Locate the cell with the specified text and output its [X, Y] center coordinate. 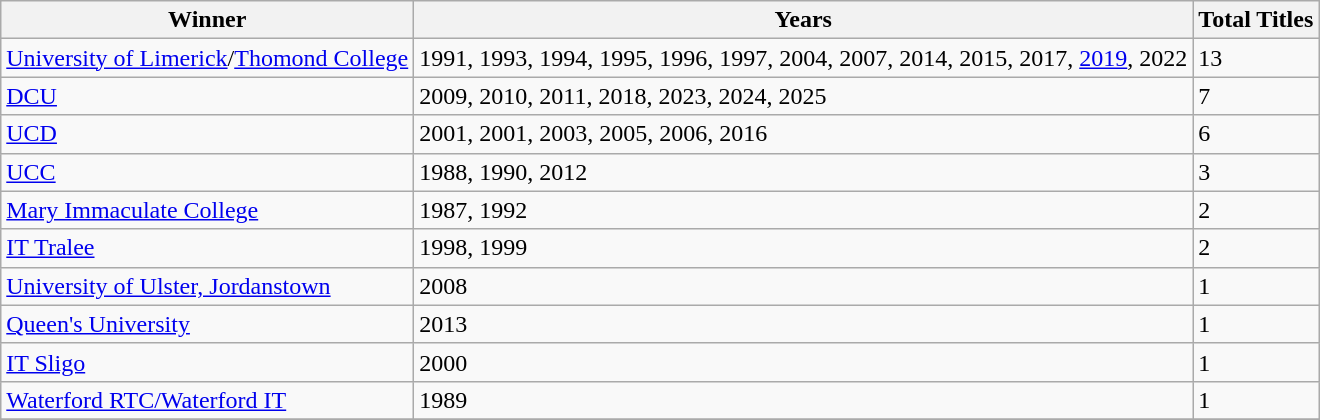
University of Limerick/Thomond College [208, 58]
Queen's University [208, 324]
IT Tralee [208, 248]
IT Sligo [208, 362]
6 [1256, 134]
UCC [208, 172]
2008 [804, 286]
1987, 1992 [804, 210]
Waterford RTC/Waterford IT [208, 400]
13 [1256, 58]
UCD [208, 134]
1998, 1999 [804, 248]
University of Ulster, Jordanstown [208, 286]
Winner [208, 20]
Total Titles [1256, 20]
DCU [208, 96]
2000 [804, 362]
2013 [804, 324]
3 [1256, 172]
2009, 2010, 2011, 2018, 2023, 2024, 2025 [804, 96]
1989 [804, 400]
Mary Immaculate College [208, 210]
Years [804, 20]
1991, 1993, 1994, 1995, 1996, 1997, 2004, 2007, 2014, 2015, 2017, 2019, 2022 [804, 58]
2001, 2001, 2003, 2005, 2006, 2016 [804, 134]
7 [1256, 96]
1988, 1990, 2012 [804, 172]
